Search for the cell housing the specified text and yield its [x, y] center coordinate. 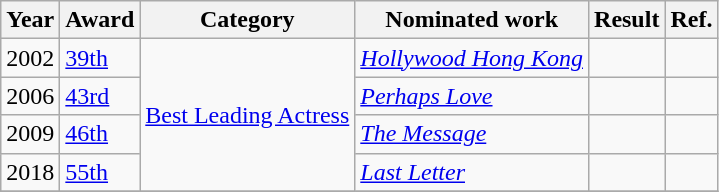
Result [627, 20]
43rd [100, 96]
46th [100, 134]
39th [100, 58]
2009 [30, 134]
55th [100, 172]
Best Leading Actress [248, 115]
Year [30, 20]
Hollywood Hong Kong [472, 58]
The Message [472, 134]
Perhaps Love [472, 96]
Nominated work [472, 20]
Last Letter [472, 172]
Ref. [692, 20]
Award [100, 20]
2006 [30, 96]
2018 [30, 172]
2002 [30, 58]
Category [248, 20]
